Output the [X, Y] coordinate of the center of the cell containing the given text.  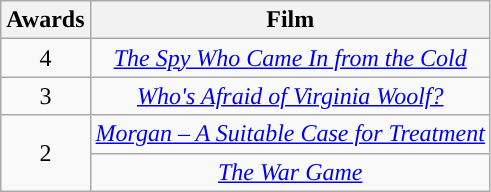
The Spy Who Came In from the Cold [290, 58]
Film [290, 20]
Morgan – A Suitable Case for Treatment [290, 134]
2 [46, 153]
4 [46, 58]
The War Game [290, 172]
Awards [46, 20]
3 [46, 96]
Who's Afraid of Virginia Woolf? [290, 96]
